Determine the [x, y] coordinate at the center of the cell enclosing the given text.  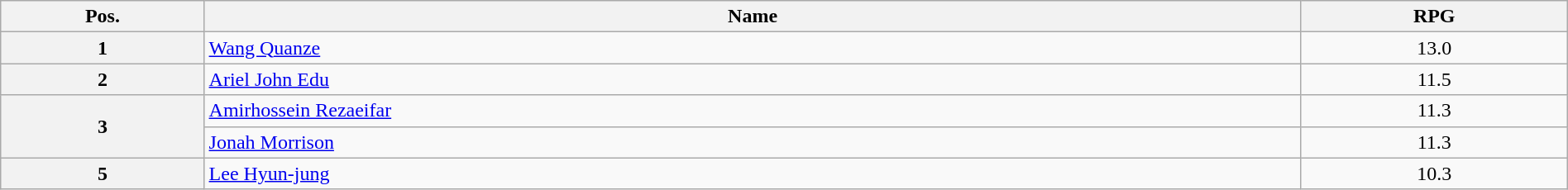
Name [753, 17]
Jonah Morrison [753, 142]
5 [103, 173]
10.3 [1434, 173]
2 [103, 79]
11.5 [1434, 79]
13.0 [1434, 48]
3 [103, 126]
Ariel John Edu [753, 79]
RPG [1434, 17]
1 [103, 48]
Lee Hyun-jung [753, 173]
Wang Quanze [753, 48]
Amirhossein Rezaeifar [753, 111]
Pos. [103, 17]
